Provide the [x, y] coordinate of the cell's center where the given text is located.  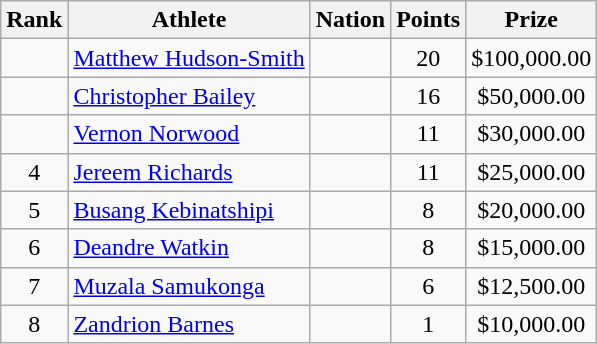
Points [428, 20]
20 [428, 58]
Busang Kebinatshipi [189, 210]
Athlete [189, 20]
Zandrion Barnes [189, 324]
$100,000.00 [532, 58]
$12,500.00 [532, 286]
$30,000.00 [532, 134]
Rank [34, 20]
Prize [532, 20]
4 [34, 172]
1 [428, 324]
Matthew Hudson-Smith [189, 58]
$20,000.00 [532, 210]
Nation [350, 20]
Jereem Richards [189, 172]
7 [34, 286]
Vernon Norwood [189, 134]
16 [428, 96]
$15,000.00 [532, 248]
Christopher Bailey [189, 96]
Muzala Samukonga [189, 286]
$25,000.00 [532, 172]
$50,000.00 [532, 96]
$10,000.00 [532, 324]
5 [34, 210]
Deandre Watkin [189, 248]
